Identify which cell holds the provided text, then report its (x, y) central coordinate. 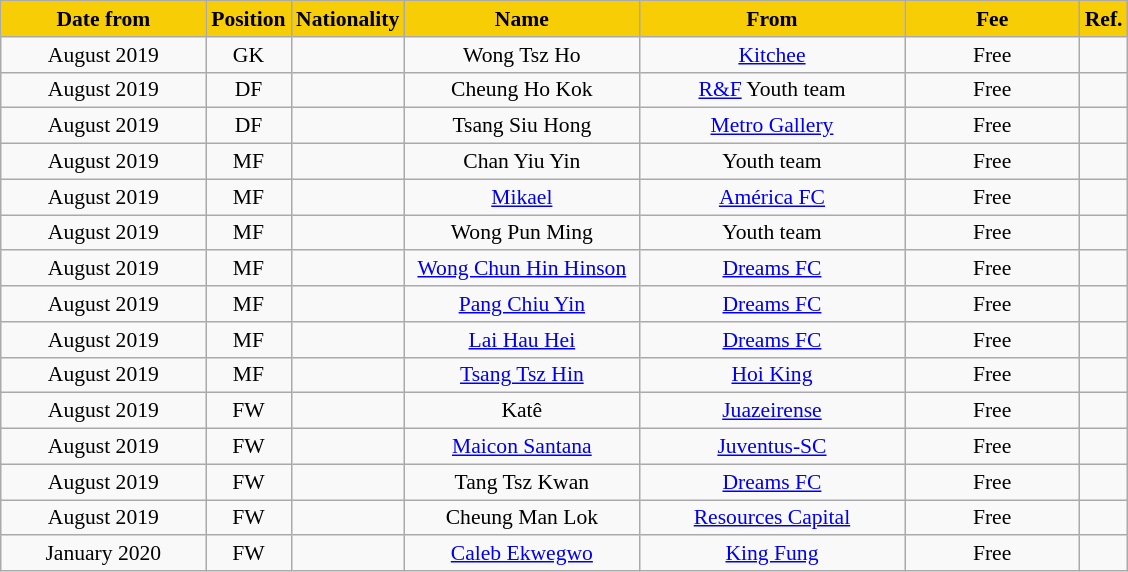
Hoi King (772, 375)
Mikael (522, 197)
Caleb Ekwegwo (522, 554)
Wong Chun Hin Hinson (522, 269)
Nationality (348, 19)
Position (248, 19)
Katê (522, 411)
Juventus-SC (772, 447)
Metro Gallery (772, 126)
Wong Tsz Ho (522, 55)
Tsang Tsz Hin (522, 375)
January 2020 (104, 554)
Cheung Man Lok (522, 518)
Fee (992, 19)
GK (248, 55)
Tsang Siu Hong (522, 126)
Pang Chiu Yin (522, 304)
Ref. (1104, 19)
Tang Tsz Kwan (522, 482)
Juazeirense (772, 411)
King Fung (772, 554)
Resources Capital (772, 518)
Wong Pun Ming (522, 233)
Chan Yiu Yin (522, 162)
Maicon Santana (522, 447)
Kitchee (772, 55)
América FC (772, 197)
Lai Hau Hei (522, 340)
Date from (104, 19)
R&F Youth team (772, 90)
Cheung Ho Kok (522, 90)
From (772, 19)
Name (522, 19)
